Pinpoint the cell where the given text exists, returning its [x, y] midpoint coordinate. 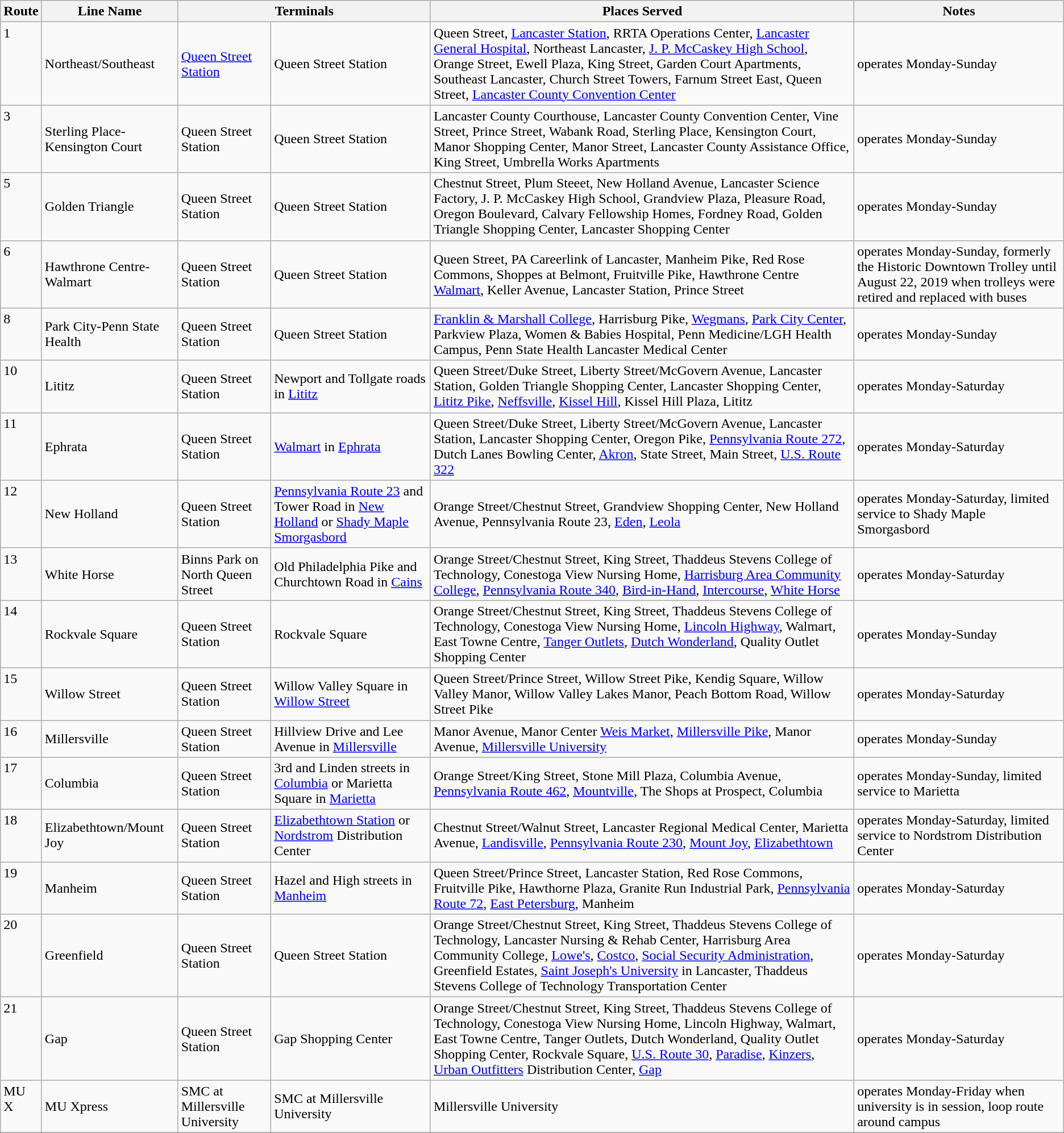
Newport and Tollgate roads in Lititz [351, 386]
Sterling Place-Kensington Court [110, 139]
15 [22, 694]
Lititz [110, 386]
operates Monday-Saturday, limited service to Nordstrom Distribution Center [959, 836]
12 [22, 514]
MU Xpress [110, 1106]
Manheim [110, 888]
13 [22, 574]
Northeast/Southeast [110, 64]
Columbia [110, 784]
Hazel and High streets in Manheim [351, 888]
3 [22, 139]
Chestnut Street/Walnut Street, Lancaster Regional Medical Center, Marietta Avenue, Landisville, Pennsylvania Route 230, Mount Joy, Elizabethtown [642, 836]
MU X [22, 1106]
14 [22, 634]
Route [22, 11]
Gap [110, 1039]
Binns Park on North Queen Street [225, 574]
18 [22, 836]
Old Philadelphia Pike and Churchtown Road in Cains [351, 574]
operates Monday-Sunday, formerly the Historic Downtown Trolley until August 22, 2019 when trolleys were retired and replaced with buses [959, 274]
10 [22, 386]
Elizabethtown Station or Nordstrom Distribution Center [351, 836]
Park City-Penn State Health [110, 334]
operates Monday-Friday when university is in session, loop route around campus [959, 1106]
Willow Street [110, 694]
19 [22, 888]
21 [22, 1039]
Ephrata [110, 447]
Gap Shopping Center [351, 1039]
White Horse [110, 574]
Walmart in Ephrata [351, 447]
5 [22, 207]
Orange Street/King Street, Stone Mill Plaza, Columbia Avenue, Pennsylvania Route 462, Mountville, The Shops at Prospect, Columbia [642, 784]
8 [22, 334]
Notes [959, 11]
Orange Street/Chestnut Street, Grandview Shopping Center, New Holland Avenue, Pennsylvania Route 23, Eden, Leola [642, 514]
operates Monday-Sunday, limited service to Marietta [959, 784]
Pennsylvania Route 23 and Tower Road in New Holland or Shady Maple Smorgasbord [351, 514]
operates Monday-Saturday, limited service to Shady Maple Smorgasbord [959, 514]
Places Served [642, 11]
1 [22, 64]
6 [22, 274]
Willow Valley Square in Willow Street [351, 694]
3rd and Linden streets in Columbia or Marietta Square in Marietta [351, 784]
Greenfield [110, 956]
Hillview Drive and Lee Avenue in Millersville [351, 739]
20 [22, 956]
16 [22, 739]
Hawthrone Centre-Walmart [110, 274]
Millersville University [642, 1106]
Manor Avenue, Manor Center Weis Market, Millersville Pike, Manor Avenue, Millersville University [642, 739]
Line Name [110, 11]
Millersville [110, 739]
17 [22, 784]
11 [22, 447]
Golden Triangle [110, 207]
Terminals [304, 11]
Queen Street/Prince Street, Willow Street Pike, Kendig Square, Willow Valley Manor, Willow Valley Lakes Manor, Peach Bottom Road, Willow Street Pike [642, 694]
New Holland [110, 514]
Elizabethtown/Mount Joy [110, 836]
